For the text-containing cell, return its midpoint in [X, Y] coordinate format. 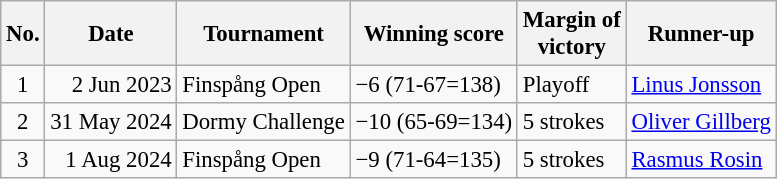
−10 (65-69=134) [434, 122]
Rasmus Rosin [701, 160]
Tournament [264, 34]
Margin ofvictory [572, 34]
Playoff [572, 85]
2 [23, 122]
Date [111, 34]
1 Aug 2024 [111, 160]
Dormy Challenge [264, 122]
−6 (71-67=138) [434, 85]
3 [23, 160]
1 [23, 85]
Winning score [434, 34]
−9 (71-64=135) [434, 160]
Linus Jonsson [701, 85]
Runner-up [701, 34]
2 Jun 2023 [111, 85]
Oliver Gillberg [701, 122]
31 May 2024 [111, 122]
No. [23, 34]
